Return the (x, y) coordinate for the center point of the cell that contains the specified text.  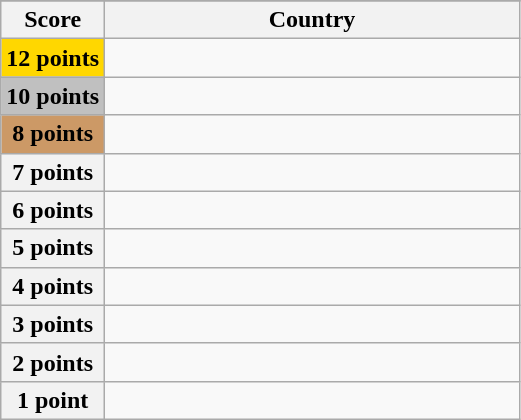
1 point (53, 400)
3 points (53, 324)
5 points (53, 248)
Country (312, 20)
8 points (53, 134)
10 points (53, 96)
2 points (53, 362)
Score (53, 20)
4 points (53, 286)
12 points (53, 58)
6 points (53, 210)
7 points (53, 172)
